Determine the (x, y) coordinate at the center of the cell enclosing the given text.  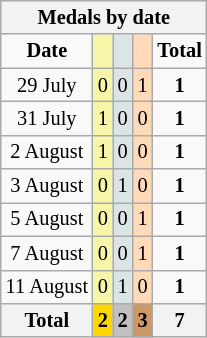
Medals by date (104, 17)
11 August (47, 287)
3 August (47, 186)
2 August (47, 152)
Date (47, 51)
7 (179, 320)
31 July (47, 118)
7 August (47, 253)
29 July (47, 85)
3 (143, 320)
5 August (47, 219)
